Determine the [X, Y] coordinate at the center of the cell enclosing the given text.  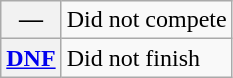
Did not compete [146, 20]
DNF [31, 58]
Did not finish [146, 58]
— [31, 20]
